Determine the [x, y] coordinate at the center of the cell enclosing the given text.  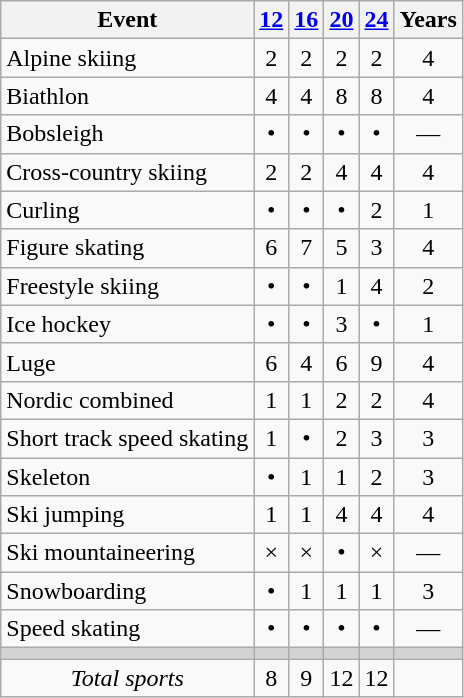
Figure skating [128, 248]
Freestyle skiing [128, 286]
Bobsleigh [128, 134]
Total sports [128, 678]
7 [306, 248]
24 [376, 20]
Cross-country skiing [128, 172]
Skeleton [128, 477]
Luge [128, 362]
Curling [128, 210]
Years [428, 20]
Short track speed skating [128, 438]
Ice hockey [128, 324]
Biathlon [128, 96]
Ski jumping [128, 515]
Alpine skiing [128, 58]
5 [342, 248]
Event [128, 20]
Ski mountaineering [128, 553]
Snowboarding [128, 591]
20 [342, 20]
Nordic combined [128, 400]
Speed skating [128, 629]
16 [306, 20]
